Return the [X, Y] coordinate for the center point of the cell that contains the specified text.  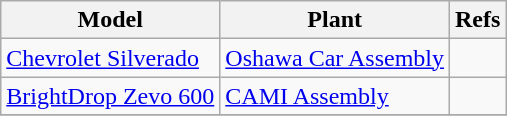
Model [110, 20]
Plant [335, 20]
BrightDrop Zevo 600 [110, 96]
Refs [478, 20]
Oshawa Car Assembly [335, 58]
Chevrolet Silverado [110, 58]
CAMI Assembly [335, 96]
